Return (X, Y) of the center of cell containing provided text 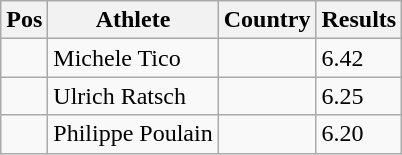
Country (267, 20)
6.20 (359, 134)
Ulrich Ratsch (133, 96)
6.42 (359, 58)
Athlete (133, 20)
Results (359, 20)
Philippe Poulain (133, 134)
Michele Tico (133, 58)
6.25 (359, 96)
Pos (24, 20)
